Search for the cell housing the specified text and yield its [x, y] center coordinate. 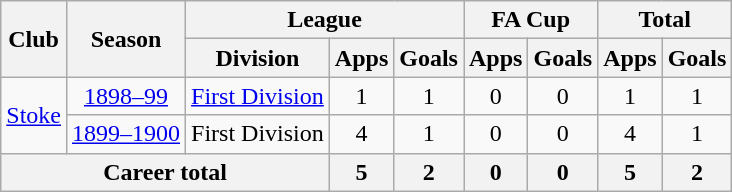
Club [34, 39]
Season [126, 39]
1899–1900 [126, 134]
Stoke [34, 115]
Career total [166, 172]
FA Cup [531, 20]
Total [665, 20]
1898–99 [126, 96]
Division [258, 58]
League [325, 20]
